Pinpoint the cell where the given text exists, returning its (X, Y) midpoint coordinate. 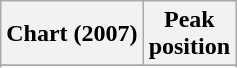
Peak position (189, 34)
Chart (2007) (72, 34)
